From the cell containing the given text, extract its center point as [x, y] coordinate. 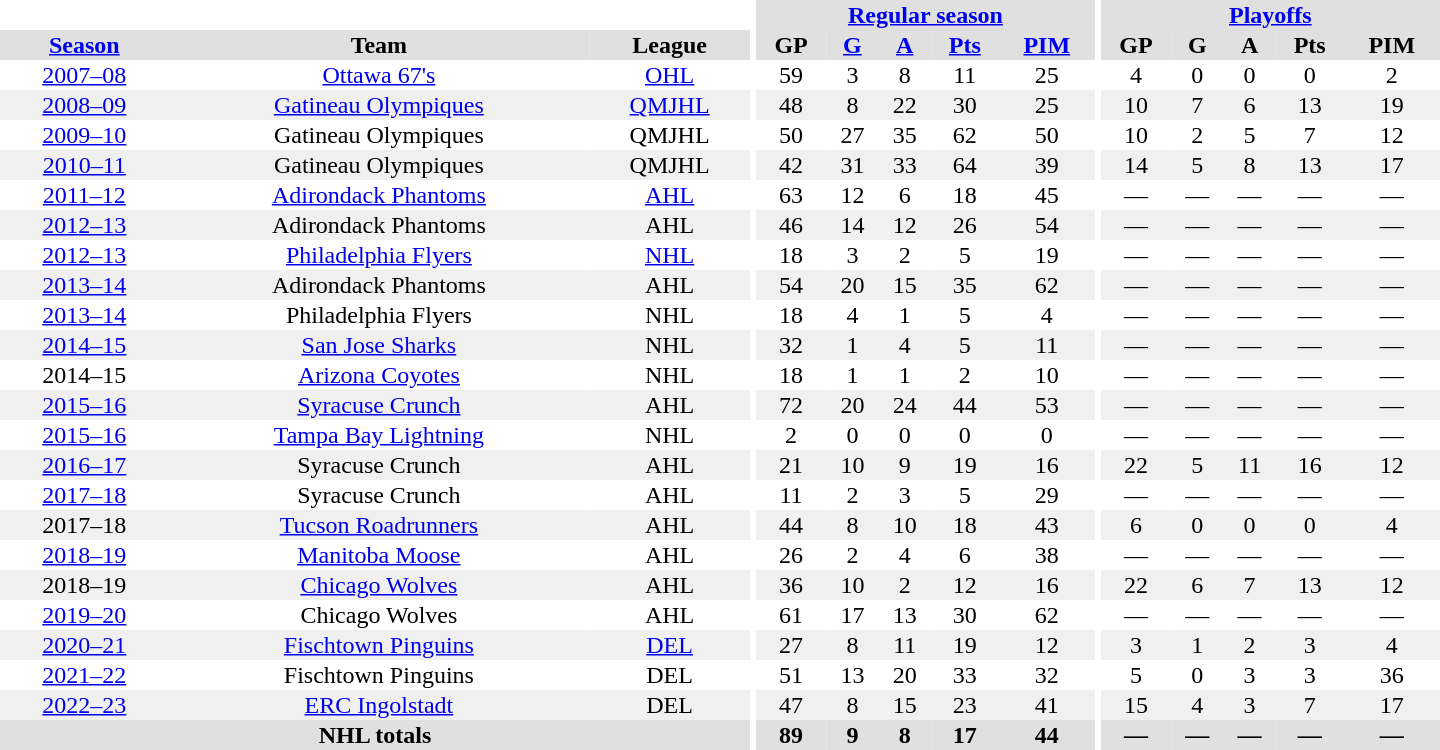
2019–20 [84, 615]
2022–23 [84, 705]
San Jose Sharks [380, 345]
Arizona Coyotes [380, 375]
89 [791, 735]
OHL [670, 75]
59 [791, 75]
Ottawa 67's [380, 75]
2008–09 [84, 105]
45 [1047, 195]
League [670, 45]
64 [965, 165]
Team [380, 45]
2020–21 [84, 645]
Tucson Roadrunners [380, 525]
63 [791, 195]
ERC Ingolstadt [380, 705]
72 [791, 405]
2010–11 [84, 165]
Season [84, 45]
NHL totals [375, 735]
29 [1047, 495]
42 [791, 165]
41 [1047, 705]
43 [1047, 525]
2021–22 [84, 675]
31 [852, 165]
38 [1047, 555]
Tampa Bay Lightning [380, 435]
24 [905, 405]
Manitoba Moose [380, 555]
61 [791, 615]
2011–12 [84, 195]
53 [1047, 405]
51 [791, 675]
21 [791, 465]
39 [1047, 165]
2007–08 [84, 75]
48 [791, 105]
46 [791, 225]
Playoffs [1270, 15]
23 [965, 705]
2016–17 [84, 465]
Regular season [926, 15]
47 [791, 705]
2009–10 [84, 135]
